Detect which cell encompasses the target text, then output its (X, Y) center coordinate. 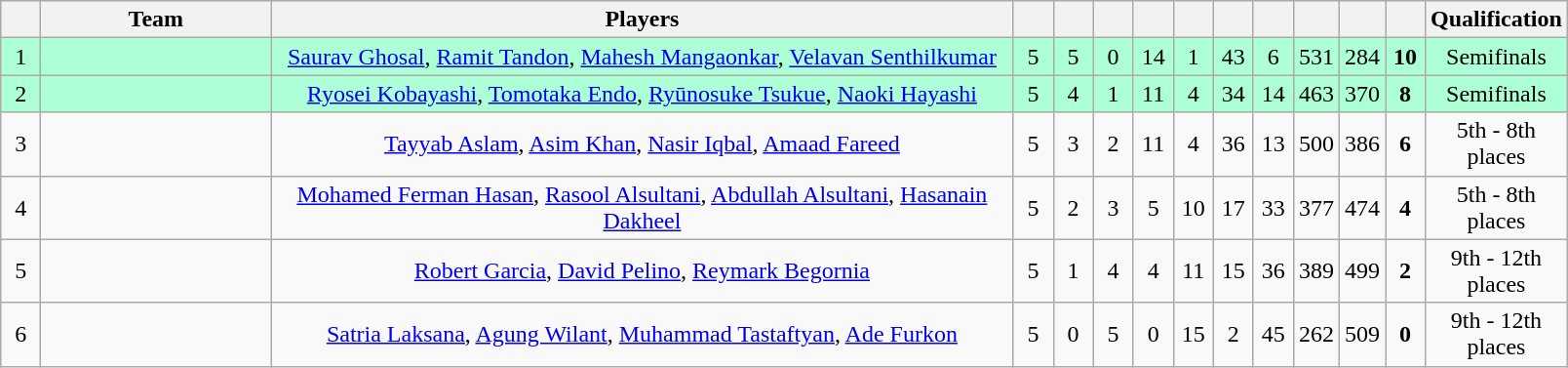
Satria Laksana, Agung Wilant, Muhammad Tastaftyan, Ade Furkon (642, 334)
500 (1316, 144)
Players (642, 20)
34 (1233, 94)
499 (1361, 271)
389 (1316, 271)
33 (1274, 207)
Robert Garcia, David Pelino, Reymark Begornia (642, 271)
Qualification (1497, 20)
Tayyab Aslam, Asim Khan, Nasir Iqbal, Amaad Fareed (642, 144)
463 (1316, 94)
43 (1233, 57)
262 (1316, 334)
531 (1316, 57)
Saurav Ghosal, Ramit Tandon, Mahesh Mangaonkar, Velavan Senthilkumar (642, 57)
Team (156, 20)
13 (1274, 144)
370 (1361, 94)
17 (1233, 207)
Mohamed Ferman Hasan, Rasool Alsultani, Abdullah Alsultani, Hasanain Dakheel (642, 207)
8 (1404, 94)
474 (1361, 207)
45 (1274, 334)
509 (1361, 334)
386 (1361, 144)
284 (1361, 57)
Ryosei Kobayashi, Tomotaka Endo, Ryūnosuke Tsukue, Naoki Hayashi (642, 94)
377 (1316, 207)
